Return (X, Y) of the center of cell containing provided text 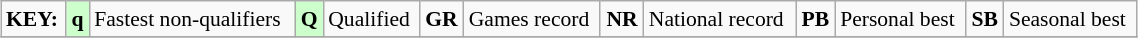
NR (622, 19)
GR (442, 19)
Seasonal best (1070, 19)
PB (816, 19)
National record (720, 19)
KEY: (34, 19)
SB (985, 19)
Fastest non-qualifiers (192, 19)
Q (309, 19)
Games record (532, 19)
q (78, 19)
Personal best (900, 19)
Qualified (371, 19)
